Determine the [X, Y] coordinate at the center of the cell enclosing the given text.  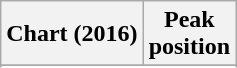
Chart (2016) [72, 34]
Peak position [189, 34]
